Return [x, y] of the center of cell containing provided text 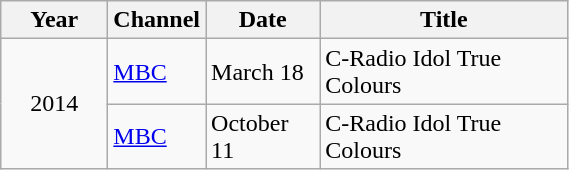
October 11 [263, 136]
Year [54, 20]
2014 [54, 104]
Title [444, 20]
March 18 [263, 72]
Date [263, 20]
Channel [157, 20]
